Provide the [x, y] coordinate of the cell's center where the given text is located.  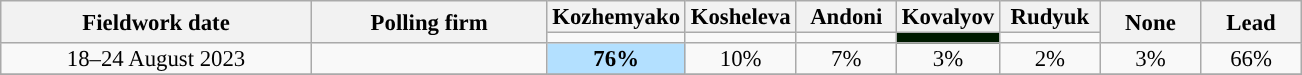
66% [1252, 59]
10% [740, 59]
Andoni [846, 17]
Rudyuk [1050, 17]
Kosheleva [740, 17]
Polling firm [429, 22]
Lead [1252, 22]
Kovalyov [948, 17]
76% [616, 59]
None [1150, 22]
2% [1050, 59]
Kozhemyako [616, 17]
Fieldwork date [156, 22]
7% [846, 59]
18–24 August 2023 [156, 59]
